Return (x, y) of the center of cell containing provided text 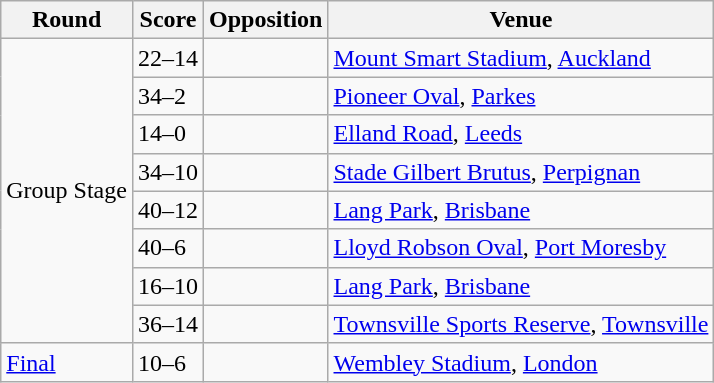
10–6 (168, 362)
Round (67, 20)
Group Stage (67, 191)
Opposition (266, 20)
40–6 (168, 248)
Lloyd Robson Oval, Port Moresby (521, 248)
Stade Gilbert Brutus, Perpignan (521, 172)
Final (67, 362)
Score (168, 20)
16–10 (168, 286)
Venue (521, 20)
40–12 (168, 210)
34–10 (168, 172)
Wembley Stadium, London (521, 362)
Townsville Sports Reserve, Townsville (521, 324)
Pioneer Oval, Parkes (521, 96)
14–0 (168, 134)
34–2 (168, 96)
Mount Smart Stadium, Auckland (521, 58)
22–14 (168, 58)
36–14 (168, 324)
Elland Road, Leeds (521, 134)
